Identify which cell holds the provided text, then report its [X, Y] central coordinate. 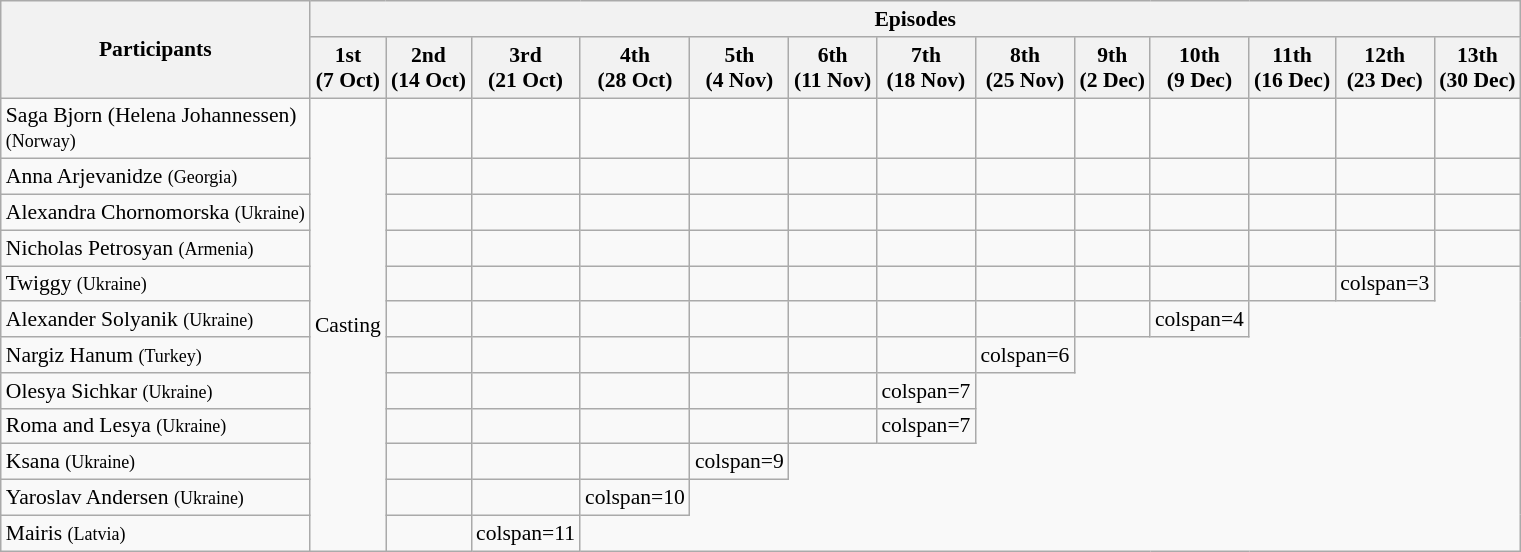
Twiggy (Ukraine) [156, 284]
Participants [156, 50]
3rd(21 Oct) [526, 68]
11th(16 Dec) [1292, 68]
7th(18 Nov) [926, 68]
9th(2 Dec) [1112, 68]
Nargiz Hanum (Turkey) [156, 355]
Casting [348, 324]
Saga Bjorn (Helena Johannessen)(Norway) [156, 128]
Ksana (Ukraine) [156, 462]
colspan=4 [1200, 320]
Roma and Lesya (Ukraine) [156, 426]
colspan=3 [1384, 284]
colspan=6 [1024, 355]
10th(9 Dec) [1200, 68]
2nd(14 Oct) [428, 68]
6th(11 Nov) [832, 68]
Anna Arjevanidze (Georgia) [156, 177]
Yaroslav Andersen (Ukraine) [156, 498]
colspan=9 [740, 462]
Olesya Sichkar (Ukraine) [156, 391]
Alexandra Chornomorska (Ukraine) [156, 213]
Nicholas Petrosyan (Armenia) [156, 248]
Mairis (Latvia) [156, 533]
13th(30 Dec) [1477, 68]
colspan=11 [526, 533]
8th(25 Nov) [1024, 68]
5th(4 Nov) [740, 68]
colspan=10 [635, 498]
1st(7 Oct) [348, 68]
4th(28 Oct) [635, 68]
Alexander Solyanik (Ukraine) [156, 320]
Episodes [916, 19]
12th(23 Dec) [1384, 68]
